Identify which cell holds the provided text, then report its [x, y] central coordinate. 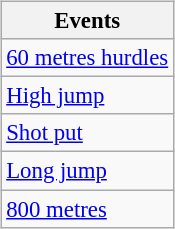
800 metres [88, 209]
High jump [88, 96]
Shot put [88, 133]
Events [88, 21]
60 metres hurdles [88, 58]
Long jump [88, 171]
